Find where the given text appears and provide that cell's center as [X, Y] coordinate. 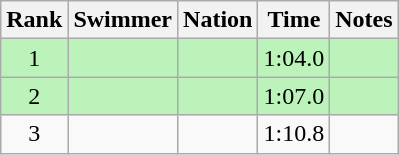
1 [34, 58]
1:10.8 [294, 134]
1:04.0 [294, 58]
2 [34, 96]
Notes [364, 20]
Swimmer [123, 20]
3 [34, 134]
Nation [218, 20]
Rank [34, 20]
Time [294, 20]
1:07.0 [294, 96]
